Capture the cell that displays the provided text and extract its (X, Y) central coordinate. 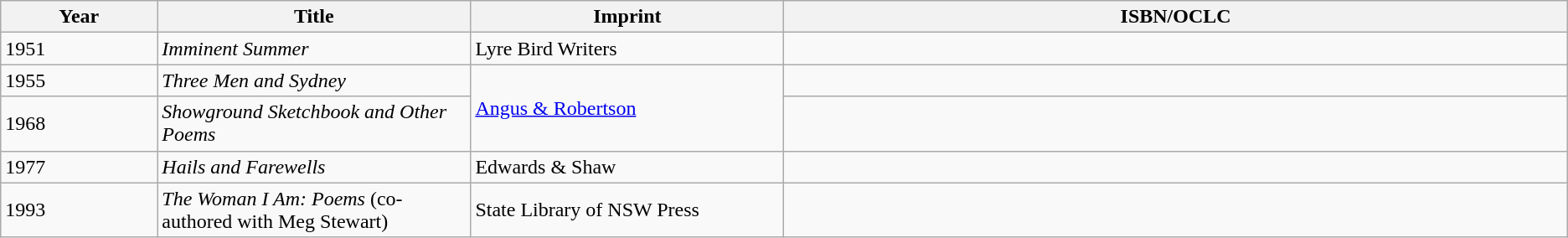
Imprint (627, 17)
1968 (79, 124)
Angus & Robertson (627, 107)
1977 (79, 167)
Showground Sketchbook and Other Poems (314, 124)
Hails and Farewells (314, 167)
Imminent Summer (314, 49)
1951 (79, 49)
1955 (79, 80)
ISBN/OCLC (1176, 17)
1993 (79, 210)
Edwards & Shaw (627, 167)
Three Men and Sydney (314, 80)
Title (314, 17)
Lyre Bird Writers (627, 49)
State Library of NSW Press (627, 210)
The Woman I Am: Poems (co-authored with Meg Stewart) (314, 210)
Year (79, 17)
